Return the [X, Y] coordinate for the center point of the cell that contains the specified text.  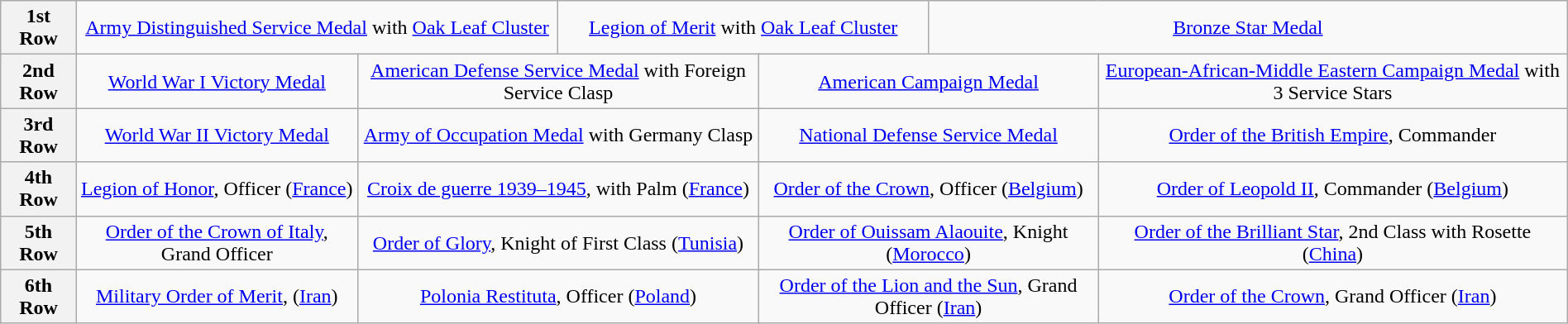
2nd Row [38, 81]
5th Row [38, 243]
1st Row [38, 28]
American Defense Service Medal with Foreign Service Clasp [557, 81]
Order of the Crown, Officer (Belgium) [929, 188]
National Defense Service Medal [929, 136]
Order of Glory, Knight of First Class (Tunisia) [557, 243]
Military Order of Merit, (Iran) [217, 296]
Polonia Restituta, Officer (Poland) [557, 296]
World War I Victory Medal [217, 81]
Army of Occupation Medal with Germany Clasp [557, 136]
4th Row [38, 188]
Bronze Star Medal [1247, 28]
3rd Row [38, 136]
Order of the Crown of Italy, Grand Officer [217, 243]
Order of the Brilliant Star, 2nd Class with Rosette (China) [1333, 243]
6th Row [38, 296]
Order of the Crown, Grand Officer (Iran) [1333, 296]
Order of the Lion and the Sun, Grand Officer (Iran) [929, 296]
Legion of Merit with Oak Leaf Cluster [743, 28]
World War II Victory Medal [217, 136]
Croix de guerre 1939–1945, with Palm (France) [557, 188]
Order of Ouissam Alaouite, Knight (Morocco) [929, 243]
Legion of Honor, Officer (France) [217, 188]
Order of Leopold II, Commander (Belgium) [1333, 188]
American Campaign Medal [929, 81]
Army Distinguished Service Medal with Oak Leaf Cluster [318, 28]
Order of the British Empire, Commander [1333, 136]
European-African-Middle Eastern Campaign Medal with 3 Service Stars [1333, 81]
